From the cell containing the given text, extract its center point as (X, Y) coordinate. 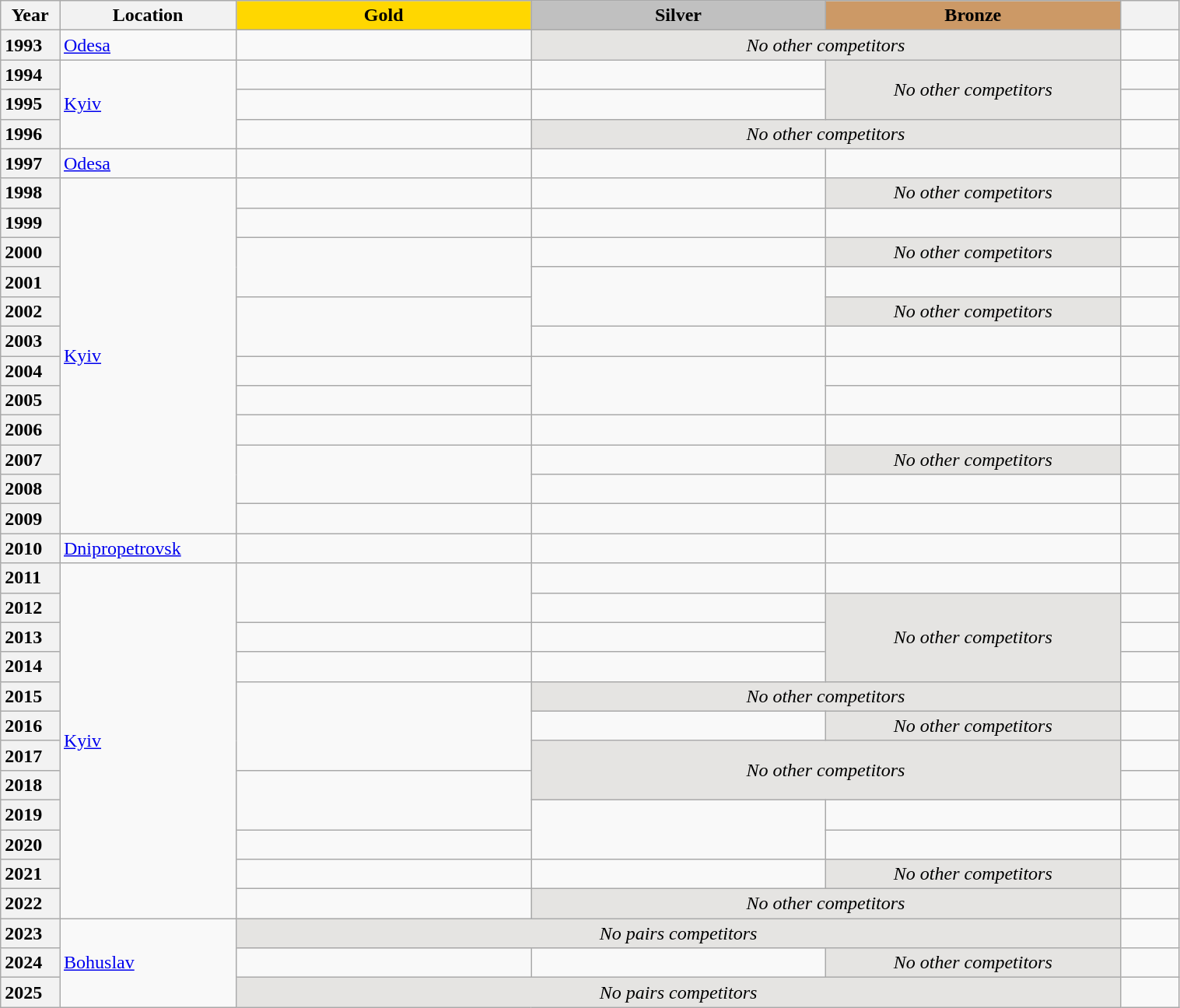
2008 (30, 489)
2005 (30, 401)
1999 (30, 222)
2016 (30, 726)
2015 (30, 696)
Gold (384, 16)
2004 (30, 371)
2011 (30, 578)
2025 (30, 992)
2019 (30, 814)
2002 (30, 311)
2012 (30, 607)
2009 (30, 519)
2024 (30, 963)
1996 (30, 134)
2010 (30, 548)
1995 (30, 104)
2001 (30, 282)
2006 (30, 430)
Bronze (972, 16)
2014 (30, 667)
2020 (30, 844)
Bohuslav (148, 963)
2013 (30, 637)
2007 (30, 460)
Silver (678, 16)
1994 (30, 75)
Location (148, 16)
1998 (30, 193)
1993 (30, 45)
Year (30, 16)
1997 (30, 163)
2018 (30, 785)
2000 (30, 252)
2017 (30, 755)
2003 (30, 341)
2021 (30, 874)
Dnipropetrovsk (148, 548)
2023 (30, 933)
2022 (30, 904)
